Capture the cell that displays the provided text and extract its (x, y) central coordinate. 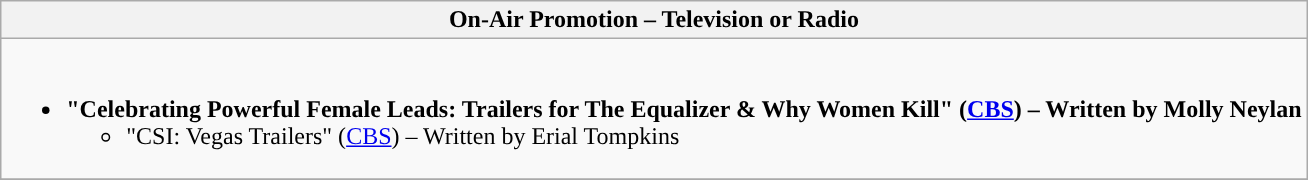
On-Air Promotion – Television or Radio (654, 20)
